Pinpoint the cell where the given text exists, returning its (x, y) midpoint coordinate. 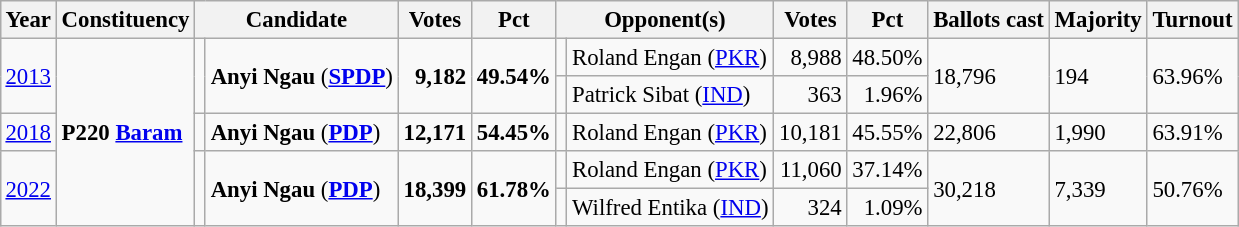
Ballots cast (988, 20)
Constituency (125, 20)
61.78% (514, 188)
11,060 (810, 170)
194 (1098, 76)
54.45% (514, 133)
P220 Baram (125, 132)
1.96% (888, 95)
2022 (28, 188)
Wilfred Entika (IND) (670, 208)
48.50% (888, 57)
30,218 (988, 188)
22,806 (988, 133)
63.96% (1192, 76)
18,399 (434, 188)
Candidate (296, 20)
10,181 (810, 133)
324 (810, 208)
18,796 (988, 76)
1.09% (888, 208)
2013 (28, 76)
Majority (1098, 20)
9,182 (434, 76)
1,990 (1098, 133)
7,339 (1098, 188)
Turnout (1192, 20)
8,988 (810, 57)
Anyi Ngau (SPDP) (302, 76)
49.54% (514, 76)
63.91% (1192, 133)
Patrick Sibat (IND) (670, 95)
Opponent(s) (665, 20)
Year (28, 20)
50.76% (1192, 188)
45.55% (888, 133)
12,171 (434, 133)
37.14% (888, 170)
363 (810, 95)
2018 (28, 133)
